Search for the cell housing the specified text and yield its (X, Y) center coordinate. 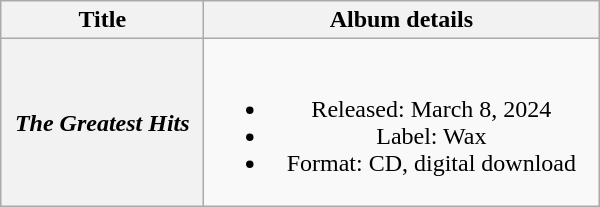
Album details (402, 20)
Title (102, 20)
Released: March 8, 2024Label: WaxFormat: CD, digital download (402, 122)
The Greatest Hits (102, 122)
